Scan for the cell matching the given text and deliver its [X, Y] coordinate at center. 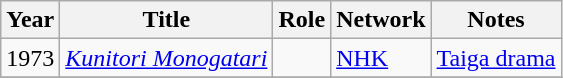
Network [381, 20]
Year [30, 20]
Role [302, 20]
Notes [496, 20]
1973 [30, 58]
Kunitori Monogatari [166, 58]
NHK [381, 58]
Title [166, 20]
Taiga drama [496, 58]
